Output the (x, y) coordinate of the center of the cell containing the given text.  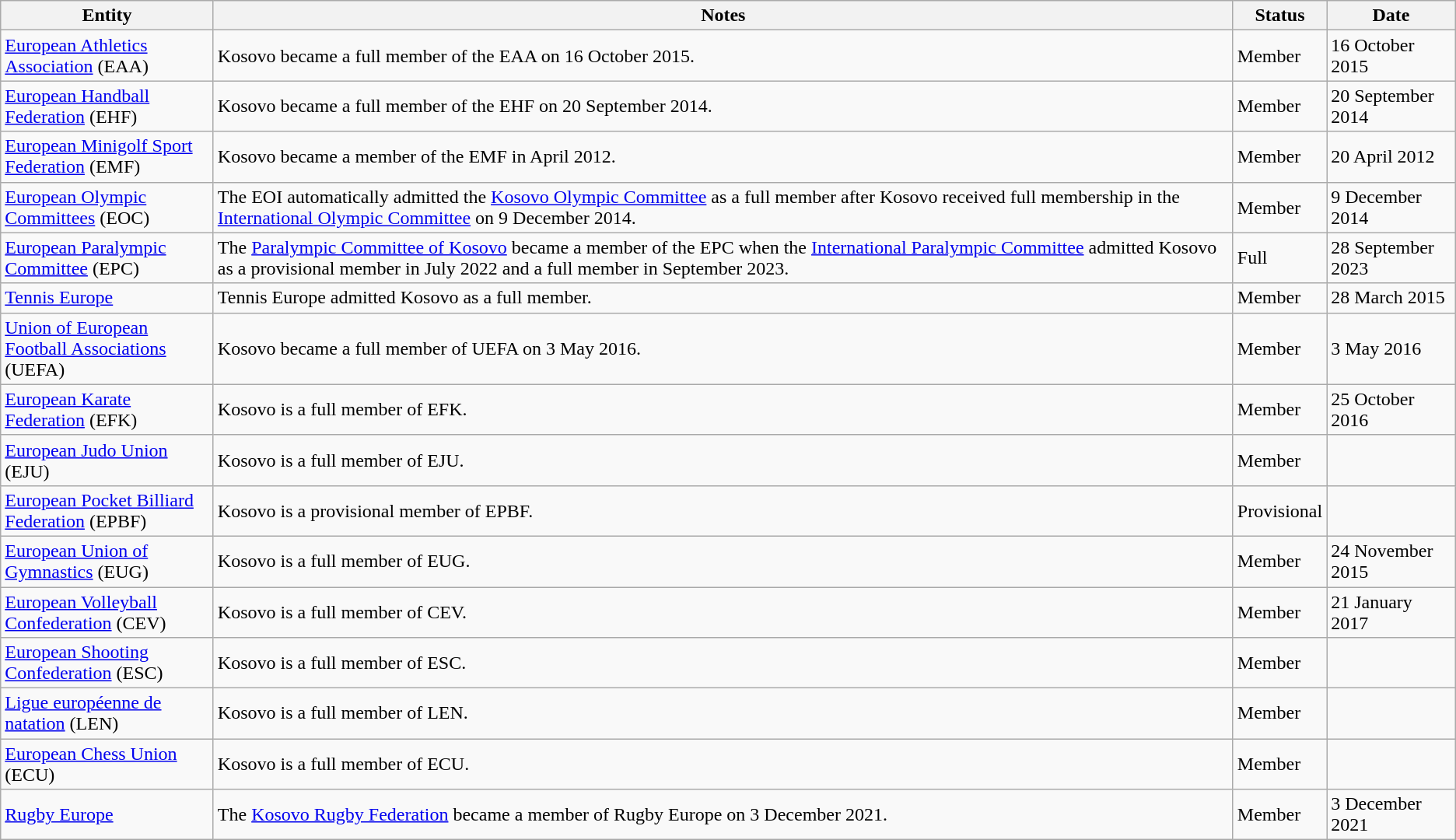
Rugby Europe (107, 815)
20 April 2012 (1391, 157)
European Paralympic Committee (EPC) (107, 258)
3 December 2021 (1391, 815)
3 May 2016 (1391, 348)
Kosovo is a full member of ECU. (723, 764)
Status (1279, 16)
Entity (107, 16)
Kosovo became a full member of the EHF on 20 September 2014. (723, 106)
Kosovo is a full member of EFK. (723, 409)
Union of European Football Associations (UEFA) (107, 348)
Tennis Europe admitted Kosovo as a full member. (723, 298)
Notes (723, 16)
25 October 2016 (1391, 409)
Date (1391, 16)
European Shooting Confederation (ESC) (107, 663)
European Handball Federation (EHF) (107, 106)
Full (1279, 258)
Provisional (1279, 510)
Kosovo is a full member of CEV. (723, 611)
28 March 2015 (1391, 298)
16 October 2015 (1391, 56)
European Athletics Association (EAA) (107, 56)
9 December 2014 (1391, 207)
European Olympic Committees (EOC) (107, 207)
21 January 2017 (1391, 611)
Kosovo is a full member of LEN. (723, 714)
The Kosovo Rugby Federation became a member of Rugby Europe on 3 December 2021. (723, 815)
Kosovo is a full member of EJU. (723, 460)
Kosovo is a full member of EUG. (723, 562)
European Volleyball Confederation (CEV) (107, 611)
Kosovo became a full member of UEFA on 3 May 2016. (723, 348)
Kosovo is a provisional member of EPBF. (723, 510)
European Union of Gymnastics (EUG) (107, 562)
Ligue européenne de natation (LEN) (107, 714)
European Pocket Billiard Federation (EPBF) (107, 510)
28 September 2023 (1391, 258)
European Chess Union (ECU) (107, 764)
Kosovo is a full member of ESC. (723, 663)
24 November 2015 (1391, 562)
European Minigolf Sport Federation (EMF) (107, 157)
20 September 2014 (1391, 106)
Kosovo became a full member of the EAA on 16 October 2015. (723, 56)
Tennis Europe (107, 298)
European Judo Union (EJU) (107, 460)
Kosovo became a member of the EMF in April 2012. (723, 157)
European Karate Federation (EFK) (107, 409)
